Pinpoint the cell where the given text exists, returning its (X, Y) midpoint coordinate. 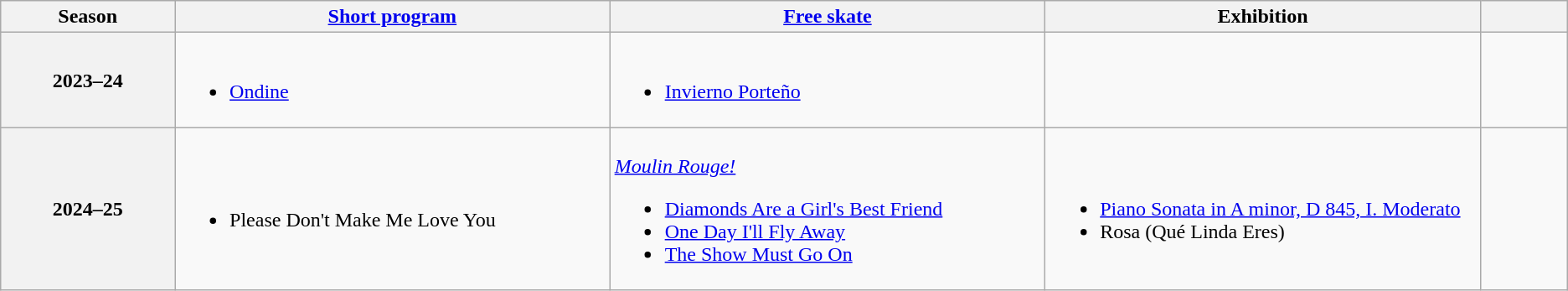
Short program (393, 17)
2023–24 (88, 81)
Piano Sonata in A minor, D 845, I. Moderato Rosa (Qué Linda Eres) (1263, 209)
Moulin Rouge!Diamonds Are a Girl's Best FriendOne Day I'll Fly Away The Show Must Go On (828, 209)
Ondine (393, 81)
Season (88, 17)
Please Don't Make Me Love You (393, 209)
Invierno Porteño (828, 81)
Free skate (828, 17)
Exhibition (1263, 17)
2024–25 (88, 209)
